Scan for the cell matching the given text and deliver its [X, Y] coordinate at center. 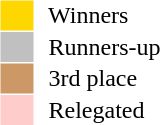
3rd place [98, 79]
Relegated [98, 110]
Runners-up [98, 47]
Winners [98, 15]
